Pinpoint the cell where the given text exists, returning its [x, y] midpoint coordinate. 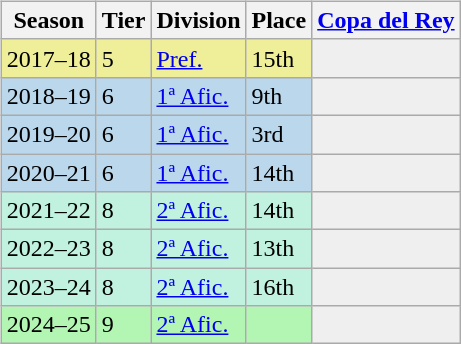
2019–20 [48, 134]
2024–25 [48, 325]
9 [124, 325]
Place [279, 20]
5 [124, 58]
13th [279, 249]
2022–23 [48, 249]
Season [48, 20]
2018–19 [48, 96]
9th [279, 96]
Division [198, 20]
3rd [279, 134]
15th [279, 58]
16th [279, 287]
Pref. [198, 58]
2021–22 [48, 211]
2017–18 [48, 58]
Copa del Rey [386, 20]
Tier [124, 20]
2023–24 [48, 287]
2020–21 [48, 173]
